Search for the cell housing the specified text and yield its [x, y] center coordinate. 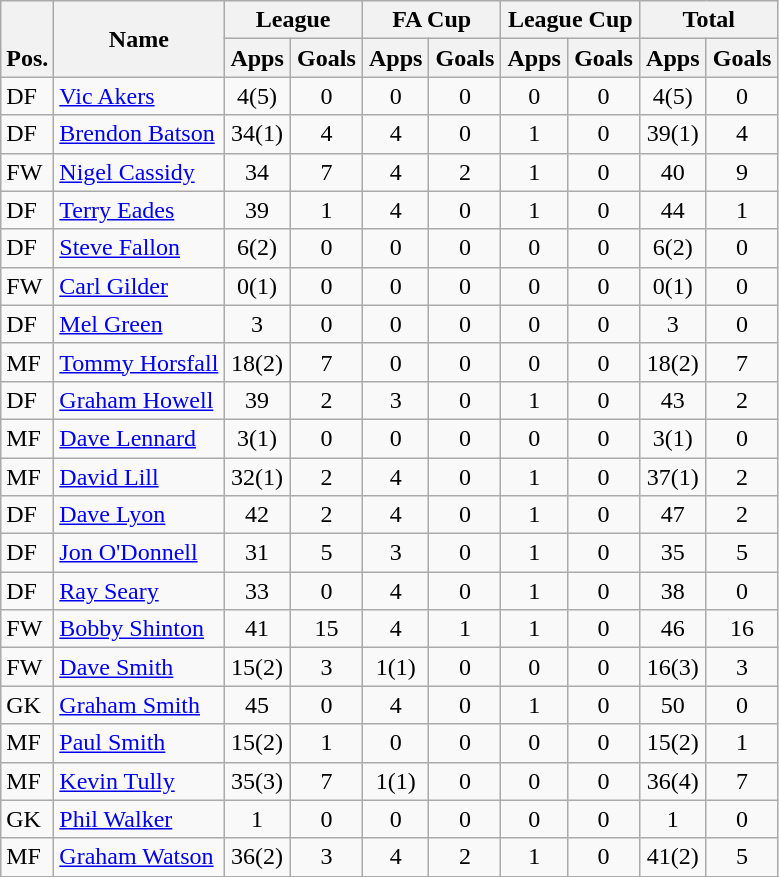
31 [258, 553]
Steve Fallon [139, 248]
16 [742, 629]
41(2) [674, 857]
Dave Lennard [139, 438]
34 [258, 172]
Terry Eades [139, 210]
35 [674, 553]
Ray Seary [139, 591]
50 [674, 705]
36(4) [674, 781]
Carl Gilder [139, 286]
45 [258, 705]
League Cup [570, 20]
41 [258, 629]
Kevin Tully [139, 781]
15 [326, 629]
Dave Lyon [139, 515]
Tommy Horsfall [139, 362]
16(3) [674, 667]
43 [674, 400]
46 [674, 629]
Vic Akers [139, 96]
Pos. [28, 39]
Name [139, 39]
Phil Walker [139, 819]
37(1) [674, 477]
44 [674, 210]
36(2) [258, 857]
Nigel Cassidy [139, 172]
David Lill [139, 477]
Brendon Batson [139, 134]
FA Cup [432, 20]
Graham Howell [139, 400]
Mel Green [139, 324]
39(1) [674, 134]
Graham Smith [139, 705]
League [294, 20]
32(1) [258, 477]
Paul Smith [139, 743]
42 [258, 515]
33 [258, 591]
35(3) [258, 781]
40 [674, 172]
34(1) [258, 134]
9 [742, 172]
Total [710, 20]
Dave Smith [139, 667]
Bobby Shinton [139, 629]
Jon O'Donnell [139, 553]
Graham Watson [139, 857]
38 [674, 591]
47 [674, 515]
